Return (X, Y) of the center of cell containing provided text 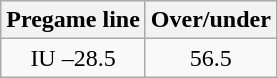
56.5 (210, 58)
Over/under (210, 20)
IU –28.5 (74, 58)
Pregame line (74, 20)
